Provide the [x, y] coordinate of the cell's center where the given text is located.  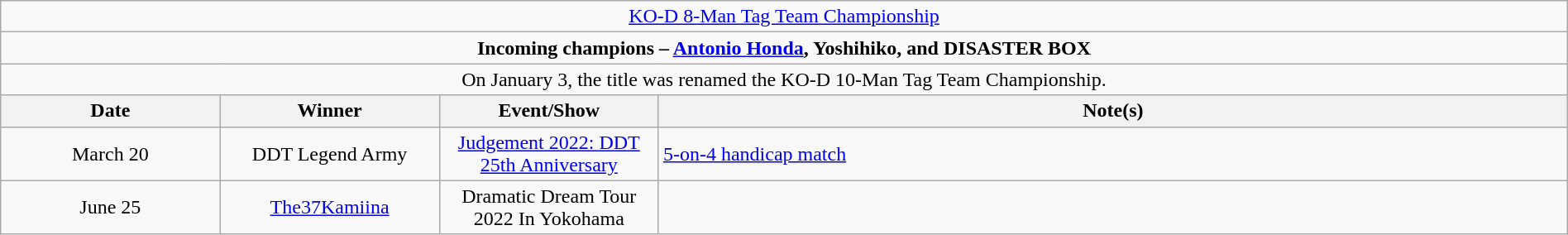
June 25 [111, 207]
Dramatic Dream Tour 2022 In Yokohama [549, 207]
5-on-4 handicap match [1113, 154]
DDT Legend Army [329, 154]
On January 3, the title was renamed the KO-D 10-Man Tag Team Championship. [784, 79]
March 20 [111, 154]
Date [111, 111]
KO-D 8-Man Tag Team Championship [784, 17]
Incoming champions – Antonio Honda, Yoshihiko, and DISASTER BOX [784, 48]
Note(s) [1113, 111]
The37Kamiina [329, 207]
Winner [329, 111]
Judgement 2022: DDT 25th Anniversary [549, 154]
Event/Show [549, 111]
